Identify which cell holds the provided text, then report its (x, y) central coordinate. 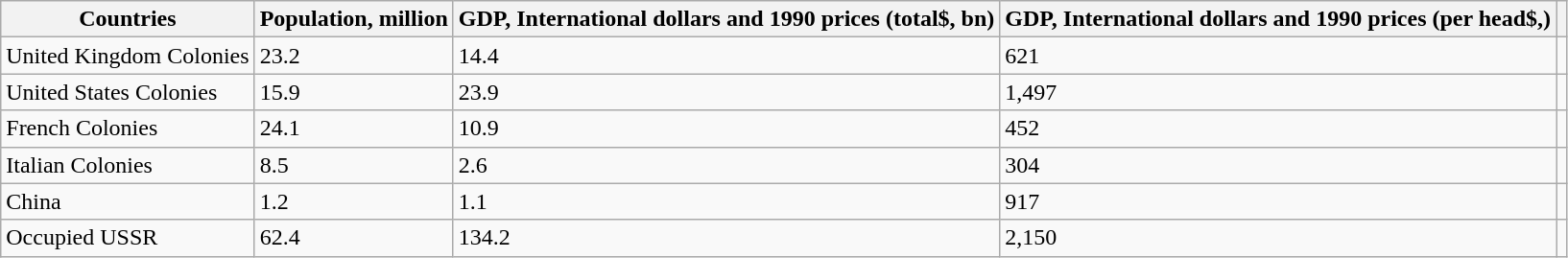
62.4 (353, 238)
Occupied USSR (128, 238)
GDP, International dollars and 1990 prices (per head$,) (1278, 19)
French Colonies (128, 129)
23.9 (726, 92)
15.9 (353, 92)
2.6 (726, 165)
United Kingdom Colonies (128, 56)
304 (1278, 165)
GDP, International dollars and 1990 prices (total$, bn) (726, 19)
1.2 (353, 201)
China (128, 201)
14.4 (726, 56)
1,497 (1278, 92)
24.1 (353, 129)
621 (1278, 56)
2,150 (1278, 238)
8.5 (353, 165)
1.1 (726, 201)
23.2 (353, 56)
United States Colonies (128, 92)
452 (1278, 129)
Italian Colonies (128, 165)
Countries (128, 19)
917 (1278, 201)
134.2 (726, 238)
10.9 (726, 129)
Population, million (353, 19)
